Pinpoint the cell where the given text exists, returning its [X, Y] midpoint coordinate. 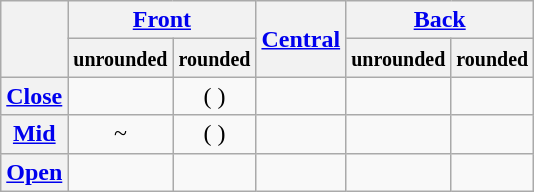
Front [162, 20]
Mid [34, 134]
Central [301, 39]
~ [120, 134]
Back [440, 20]
Close [34, 96]
Open [34, 172]
